For the text-containing cell, return its midpoint in (x, y) coordinate format. 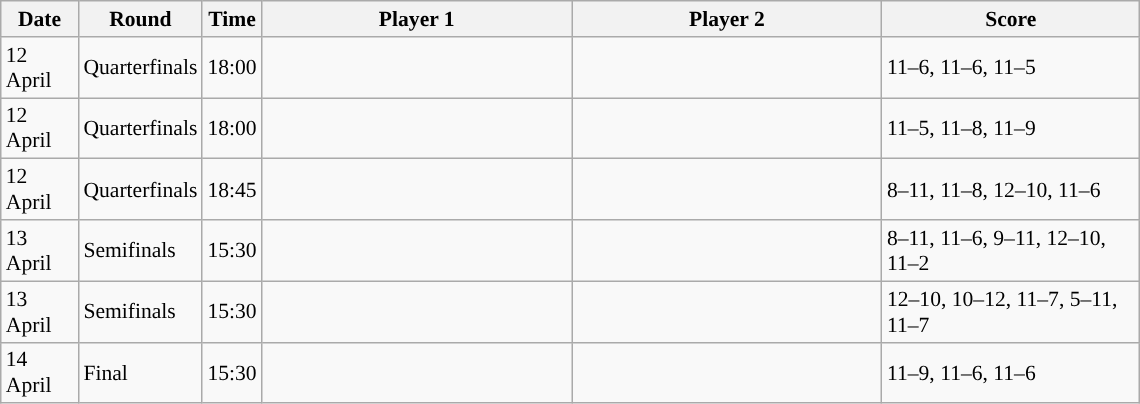
11–9, 11–6, 11–6 (1011, 372)
8–11, 11–8, 12–10, 11–6 (1011, 190)
8–11, 11–6, 9–11, 12–10, 11–2 (1011, 250)
Player 2 (727, 19)
Score (1011, 19)
Date (40, 19)
Round (140, 19)
14 April (40, 372)
12–10, 10–12, 11–7, 5–11, 11–7 (1011, 312)
Time (232, 19)
11–6, 11–6, 11–5 (1011, 68)
18:45 (232, 190)
Final (140, 372)
Player 1 (417, 19)
11–5, 11–8, 11–9 (1011, 128)
